Search for the cell housing the specified text and yield its (X, Y) center coordinate. 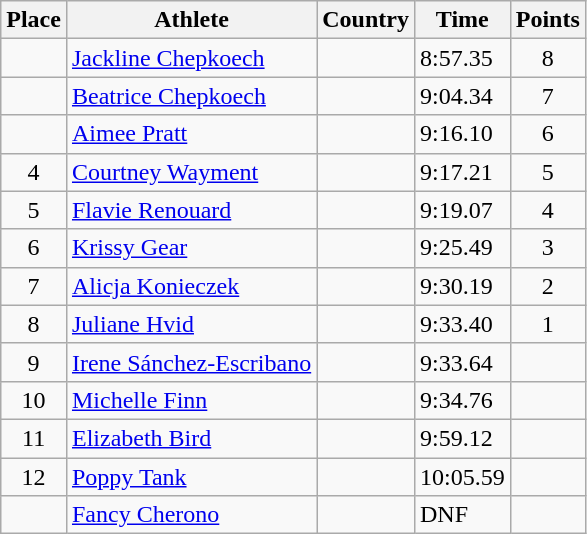
Poppy Tank (191, 477)
9:16.10 (462, 134)
Krissy Gear (191, 248)
9:33.64 (462, 362)
9:34.76 (462, 400)
Juliane Hvid (191, 324)
9:59.12 (462, 438)
Beatrice Chepkoech (191, 96)
Place (34, 20)
Elizabeth Bird (191, 438)
9:25.49 (462, 248)
Fancy Cherono (191, 515)
9:33.40 (462, 324)
Courtney Wayment (191, 172)
DNF (462, 515)
9:04.34 (462, 96)
9:17.21 (462, 172)
9 (34, 362)
Flavie Renouard (191, 210)
11 (34, 438)
12 (34, 477)
Alicja Konieczek (191, 286)
Time (462, 20)
Points (548, 20)
3 (548, 248)
9:19.07 (462, 210)
2 (548, 286)
9:30.19 (462, 286)
Athlete (191, 20)
Country (366, 20)
Jackline Chepkoech (191, 58)
8:57.35 (462, 58)
Aimee Pratt (191, 134)
Michelle Finn (191, 400)
10:05.59 (462, 477)
Irene Sánchez-Escribano (191, 362)
10 (34, 400)
1 (548, 324)
